Locate the cell with the specified text and output its (X, Y) center coordinate. 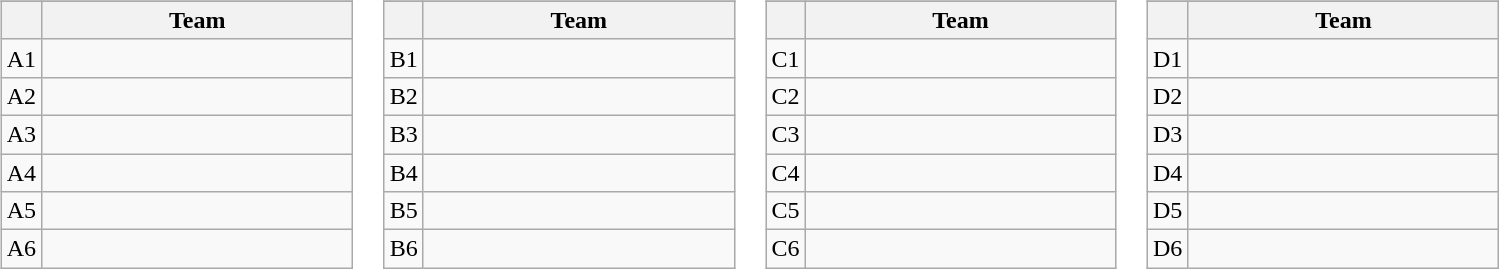
C1 (786, 58)
D2 (1167, 96)
B2 (404, 96)
C6 (786, 249)
A2 (21, 96)
A3 (21, 134)
A1 (21, 58)
D5 (1167, 211)
B6 (404, 249)
C3 (786, 134)
C5 (786, 211)
D6 (1167, 249)
D1 (1167, 58)
D4 (1167, 173)
A6 (21, 249)
C4 (786, 173)
B5 (404, 211)
B3 (404, 134)
D3 (1167, 134)
B4 (404, 173)
B1 (404, 58)
A4 (21, 173)
A5 (21, 211)
C2 (786, 96)
